From the cell containing the given text, extract its center point as [X, Y] coordinate. 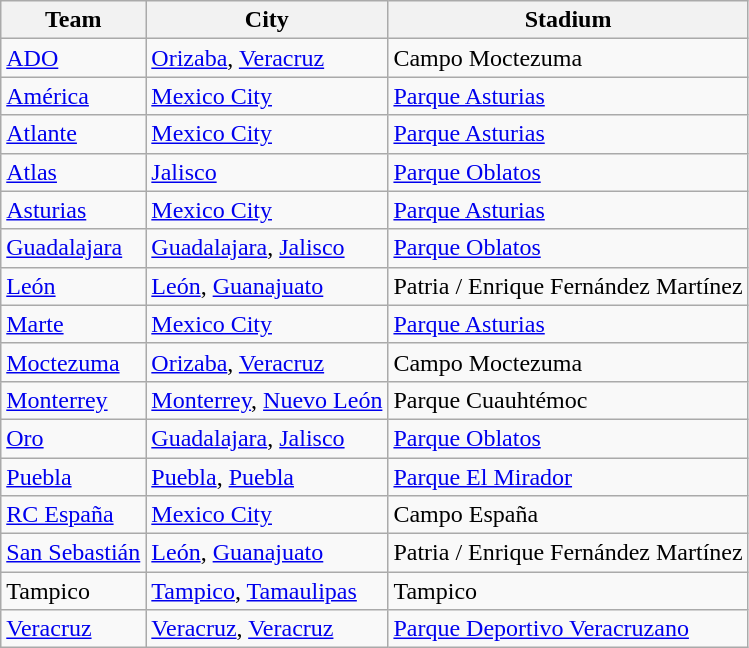
San Sebastián [74, 553]
ADO [74, 58]
Stadium [568, 20]
Campo España [568, 515]
Veracruz [74, 629]
Puebla, Puebla [267, 477]
Marte [74, 324]
Moctezuma [74, 362]
Parque Cuauhtémoc [568, 400]
Parque El Mirador [568, 477]
Parque Deportivo Veracruzano [568, 629]
América [74, 96]
Veracruz, Veracruz [267, 629]
RC España [74, 515]
Puebla [74, 477]
Asturias [74, 210]
Monterrey, Nuevo León [267, 400]
Atlas [74, 172]
León [74, 286]
Oro [74, 438]
Monterrey [74, 400]
City [267, 20]
Guadalajara [74, 248]
Jalisco [267, 172]
Team [74, 20]
Atlante [74, 134]
Tampico, Tamaulipas [267, 591]
